Pinpoint the cell where the given text exists, returning its [x, y] midpoint coordinate. 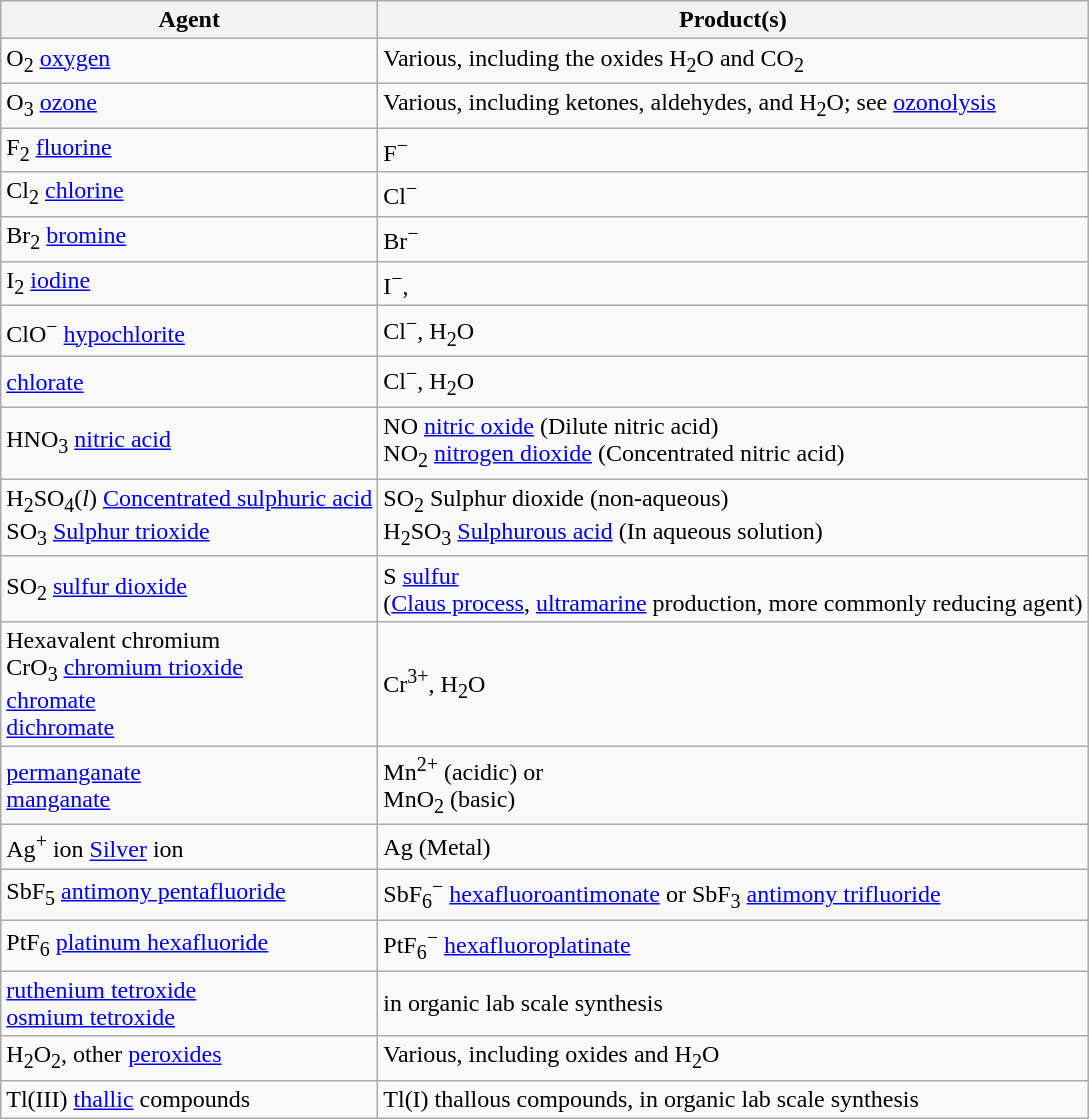
Cr3+, H2O [733, 684]
H2O2, other peroxides [190, 1058]
NO nitric oxide (Dilute nitric acid)NO2 nitrogen dioxide (Concentrated nitric acid) [733, 442]
in organic lab scale synthesis [733, 1004]
Ag (Metal) [733, 848]
O2 oxygen [190, 61]
F2 fluorine [190, 150]
PtF6 platinum hexafluoride [190, 946]
SbF5 antimony pentafluoride [190, 894]
I−, [733, 284]
Agent [190, 20]
Various, including the oxides H2O and CO2 [733, 61]
Mn2+ (acidic) orMnO2 (basic) [733, 786]
I2 iodine [190, 284]
permanganate manganate [190, 786]
Tl(I) thallous compounds, in organic lab scale synthesis [733, 1099]
Various, including oxides and H2O [733, 1058]
S sulfur(Claus process, ultramarine production, more commonly reducing agent) [733, 588]
Cl2 chlorine [190, 194]
Cl− [733, 194]
PtF6− hexafluoroplatinate [733, 946]
Hexavalent chromiumCrO3 chromium trioxide chromate dichromate [190, 684]
Various, including ketones, aldehydes, and H2O; see ozonolysis [733, 105]
SbF6− hexafluoroantimonate or SbF3 antimony trifluoride [733, 894]
ruthenium tetroxide osmium tetroxide [190, 1004]
O3 ozone [190, 105]
SO2 sulfur dioxide [190, 588]
Br2 bromine [190, 240]
ClO− hypochlorite [190, 332]
Ag+ ion Silver ion [190, 848]
Br− [733, 240]
Product(s) [733, 20]
HNO3 nitric acid [190, 442]
F− [733, 150]
SO2 Sulphur dioxide (non-aqueous)H2SO3 Sulphurous acid (In aqueous solution) [733, 518]
chlorate [190, 382]
H2SO4(l) Concentrated sulphuric acidSO3 Sulphur trioxide [190, 518]
Tl(III) thallic compounds [190, 1099]
